From the cell containing the given text, extract its center point as (X, Y) coordinate. 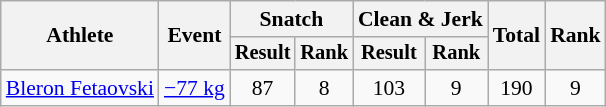
Total (516, 36)
87 (263, 88)
Event (194, 36)
Snatch (292, 19)
Bleron Fetaovski (80, 88)
−77 kg (194, 88)
Clean & Jerk (420, 19)
Athlete (80, 36)
8 (324, 88)
103 (389, 88)
190 (516, 88)
